Return (X, Y) of the center of cell containing provided text 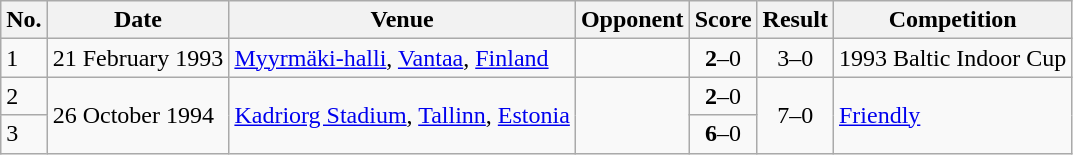
1 (24, 58)
6–0 (723, 134)
No. (24, 20)
Competition (952, 20)
3 (24, 134)
Venue (402, 20)
Result (795, 20)
26 October 1994 (138, 115)
Date (138, 20)
Kadriorg Stadium, Tallinn, Estonia (402, 115)
Score (723, 20)
Friendly (952, 115)
3–0 (795, 58)
21 February 1993 (138, 58)
Myyrmäki-halli, Vantaa, Finland (402, 58)
7–0 (795, 115)
1993 Baltic Indoor Cup (952, 58)
Opponent (632, 20)
2 (24, 96)
